Output the [x, y] coordinate of the center of the cell containing the given text.  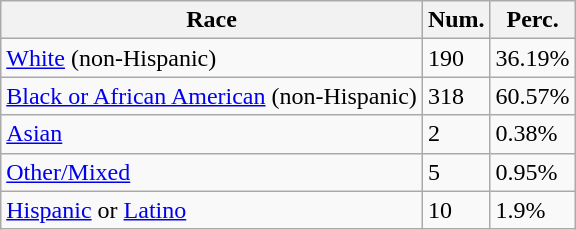
190 [456, 58]
2 [456, 134]
Hispanic or Latino [212, 210]
5 [456, 172]
Race [212, 20]
10 [456, 210]
1.9% [532, 210]
36.19% [532, 58]
60.57% [532, 96]
0.95% [532, 172]
318 [456, 96]
0.38% [532, 134]
Perc. [532, 20]
White (non-Hispanic) [212, 58]
Black or African American (non-Hispanic) [212, 96]
Other/Mixed [212, 172]
Num. [456, 20]
Asian [212, 134]
